Determine the [X, Y] coordinate at the center of the cell enclosing the given text.  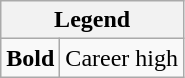
Legend [92, 20]
Bold [30, 58]
Career high [122, 58]
